Output the [X, Y] coordinate of the center of the cell containing the given text.  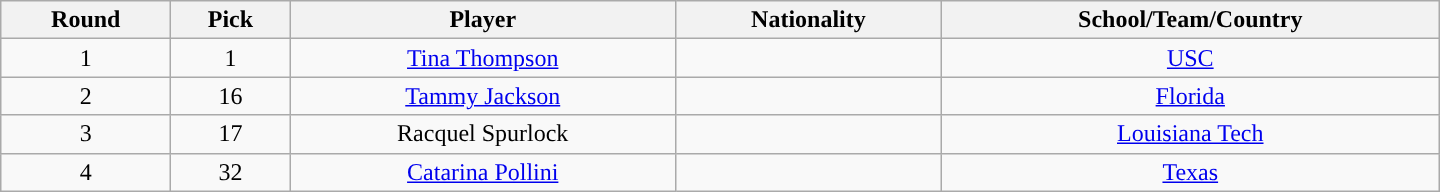
Nationality [808, 20]
Louisiana Tech [1190, 134]
Tina Thompson [483, 58]
4 [86, 172]
17 [230, 134]
16 [230, 96]
Pick [230, 20]
Catarina Pollini [483, 172]
32 [230, 172]
Player [483, 20]
USC [1190, 58]
3 [86, 134]
Racquel Spurlock [483, 134]
School/Team/Country [1190, 20]
Tammy Jackson [483, 96]
Round [86, 20]
2 [86, 96]
Texas [1190, 172]
Florida [1190, 96]
